Extract the (x, y) coordinate from the center of the cell holding the provided text.  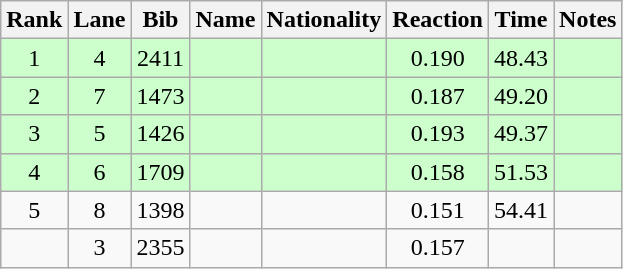
Reaction (438, 20)
8 (100, 210)
1426 (160, 134)
2355 (160, 248)
1709 (160, 172)
Name (226, 20)
48.43 (520, 58)
Bib (160, 20)
49.37 (520, 134)
0.157 (438, 248)
0.187 (438, 96)
0.193 (438, 134)
Nationality (324, 20)
51.53 (520, 172)
1398 (160, 210)
54.41 (520, 210)
7 (100, 96)
1 (34, 58)
6 (100, 172)
Rank (34, 20)
0.158 (438, 172)
1473 (160, 96)
Notes (588, 20)
0.151 (438, 210)
2411 (160, 58)
Time (520, 20)
Lane (100, 20)
49.20 (520, 96)
0.190 (438, 58)
2 (34, 96)
